Identify which cell holds the provided text, then report its (X, Y) central coordinate. 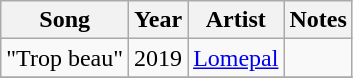
"Trop beau" (65, 58)
Artist (236, 20)
Song (65, 20)
Year (158, 20)
Notes (318, 20)
2019 (158, 58)
Lomepal (236, 58)
